Extract the (x, y) coordinate from the center of the cell holding the provided text.  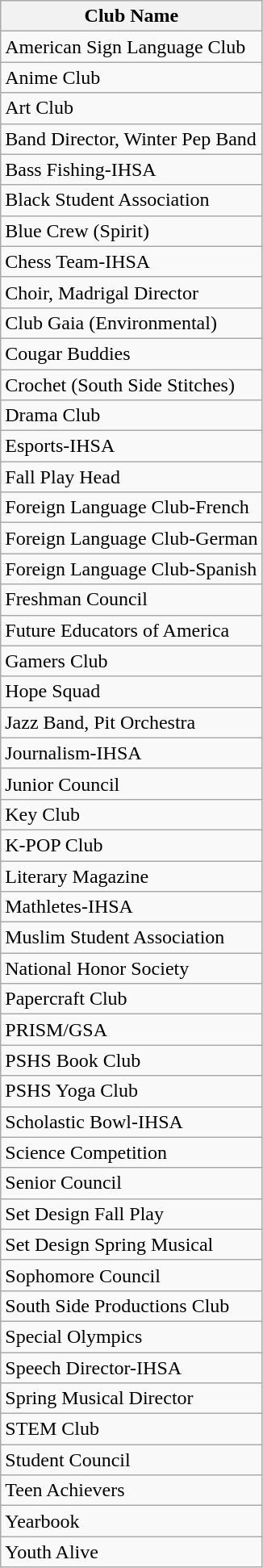
Blue Crew (Spirit) (131, 231)
Future Educators of America (131, 630)
Club Gaia (Environmental) (131, 323)
Gamers Club (131, 661)
Key Club (131, 814)
Literary Magazine (131, 876)
Teen Achievers (131, 1491)
Papercraft Club (131, 999)
Special Olympics (131, 1336)
Hope Squad (131, 692)
Chess Team-IHSA (131, 261)
American Sign Language Club (131, 47)
Junior Council (131, 784)
Science Competition (131, 1152)
PRISM/GSA (131, 1030)
Freshman Council (131, 600)
Set Design Fall Play (131, 1214)
Anime Club (131, 77)
Crochet (South Side Stitches) (131, 385)
Sophomore Council (131, 1275)
Choir, Madrigal Director (131, 292)
Muslim Student Association (131, 938)
Yearbook (131, 1521)
STEM Club (131, 1429)
National Honor Society (131, 968)
Speech Director-IHSA (131, 1368)
Esports-IHSA (131, 446)
Art Club (131, 108)
Senior Council (131, 1183)
Journalism-IHSA (131, 753)
Foreign Language Club-German (131, 538)
Spring Musical Director (131, 1399)
Scholastic Bowl-IHSA (131, 1122)
Set Design Spring Musical (131, 1244)
South Side Productions Club (131, 1306)
Student Council (131, 1460)
Drama Club (131, 416)
Cougar Buddies (131, 353)
PSHS Book Club (131, 1060)
K-POP Club (131, 845)
Black Student Association (131, 200)
Foreign Language Club-Spanish (131, 569)
Foreign Language Club-French (131, 508)
Youth Alive (131, 1552)
PSHS Yoga Club (131, 1091)
Bass Fishing-IHSA (131, 169)
Band Director, Winter Pep Band (131, 139)
Fall Play Head (131, 477)
Mathletes-IHSA (131, 907)
Club Name (131, 16)
Jazz Band, Pit Orchestra (131, 722)
